Output the [X, Y] coordinate of the center of the cell containing the given text.  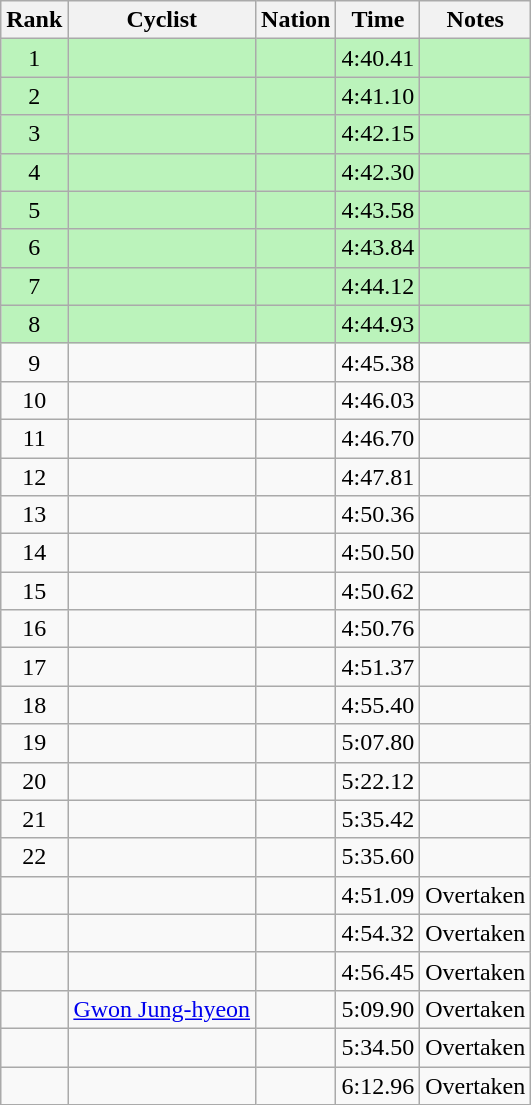
12 [34, 477]
5:07.80 [378, 743]
4:45.38 [378, 362]
10 [34, 400]
9 [34, 362]
17 [34, 667]
4:46.03 [378, 400]
4:42.30 [378, 172]
Cyclist [162, 20]
Nation [296, 20]
4:47.81 [378, 477]
4:50.62 [378, 591]
4:51.09 [378, 895]
Gwon Jung-hyeon [162, 1009]
4:54.32 [378, 933]
4:50.50 [378, 553]
4:43.58 [378, 210]
6 [34, 248]
7 [34, 286]
4:50.76 [378, 629]
22 [34, 857]
15 [34, 591]
5:22.12 [378, 781]
5:09.90 [378, 1009]
5:35.42 [378, 819]
5 [34, 210]
4:40.41 [378, 58]
5:34.50 [378, 1047]
Notes [476, 20]
11 [34, 438]
16 [34, 629]
4:44.93 [378, 324]
19 [34, 743]
21 [34, 819]
18 [34, 705]
13 [34, 515]
4:55.40 [378, 705]
20 [34, 781]
4:56.45 [378, 971]
8 [34, 324]
Rank [34, 20]
4:41.10 [378, 96]
4:51.37 [378, 667]
14 [34, 553]
Time [378, 20]
6:12.96 [378, 1085]
4 [34, 172]
4:50.36 [378, 515]
2 [34, 96]
4:43.84 [378, 248]
4:44.12 [378, 286]
5:35.60 [378, 857]
1 [34, 58]
4:46.70 [378, 438]
3 [34, 134]
4:42.15 [378, 134]
